Capture the cell that displays the provided text and extract its [X, Y] central coordinate. 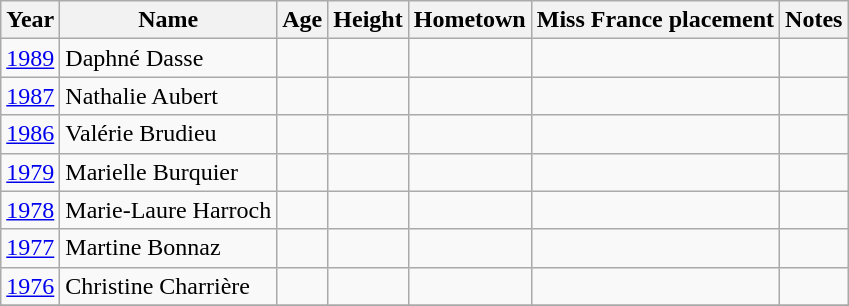
Hometown [470, 20]
1989 [30, 58]
Height [368, 20]
1987 [30, 96]
Valérie Brudieu [168, 134]
1986 [30, 134]
Year [30, 20]
Daphné Dasse [168, 58]
Marielle Burquier [168, 172]
Miss France placement [655, 20]
Nathalie Aubert [168, 96]
1977 [30, 248]
Christine Charrière [168, 286]
Martine Bonnaz [168, 248]
Notes [814, 20]
1976 [30, 286]
1978 [30, 210]
1979 [30, 172]
Age [302, 20]
Marie-Laure Harroch [168, 210]
Name [168, 20]
